Capture the cell that displays the provided text and extract its (x, y) central coordinate. 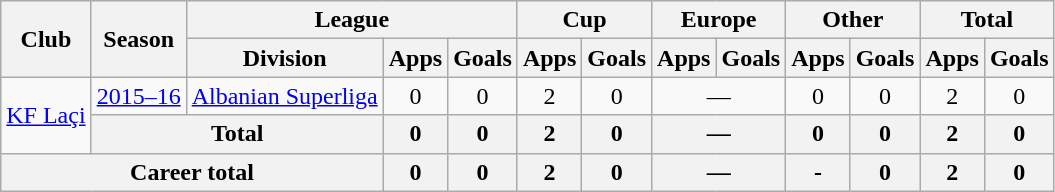
- (818, 172)
Division (284, 58)
Club (46, 39)
Season (138, 39)
Albanian Superliga (284, 96)
League (352, 20)
Cup (584, 20)
2015–16 (138, 96)
Other (853, 20)
KF Laçi (46, 115)
Career total (192, 172)
Europe (719, 20)
